From the cell containing the given text, extract its center point as [x, y] coordinate. 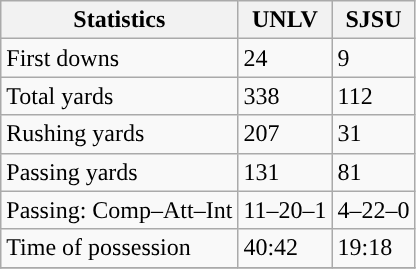
24 [285, 58]
Passing: Comp–Att–Int [120, 210]
207 [285, 134]
UNLV [285, 20]
31 [374, 134]
40:42 [285, 248]
SJSU [374, 20]
Passing yards [120, 172]
First downs [120, 58]
4–22–0 [374, 210]
Statistics [120, 20]
338 [285, 96]
9 [374, 58]
Total yards [120, 96]
11–20–1 [285, 210]
19:18 [374, 248]
131 [285, 172]
112 [374, 96]
Rushing yards [120, 134]
81 [374, 172]
Time of possession [120, 248]
